Output the [X, Y] coordinate of the center of the cell containing the given text.  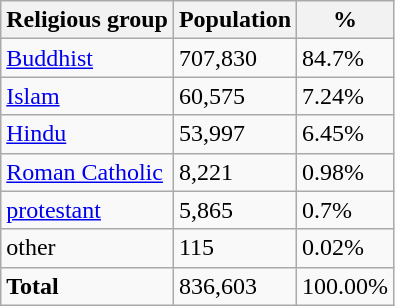
0.98% [346, 172]
707,830 [234, 58]
8,221 [234, 172]
other [88, 248]
100.00% [346, 286]
7.24% [346, 96]
Roman Catholic [88, 172]
0.7% [346, 210]
6.45% [346, 134]
Population [234, 20]
60,575 [234, 96]
protestant [88, 210]
Islam [88, 96]
836,603 [234, 286]
84.7% [346, 58]
Total [88, 286]
0.02% [346, 248]
Hindu [88, 134]
Buddhist [88, 58]
Religious group [88, 20]
5,865 [234, 210]
53,997 [234, 134]
% [346, 20]
115 [234, 248]
